Pinpoint the cell where the given text exists, returning its (X, Y) midpoint coordinate. 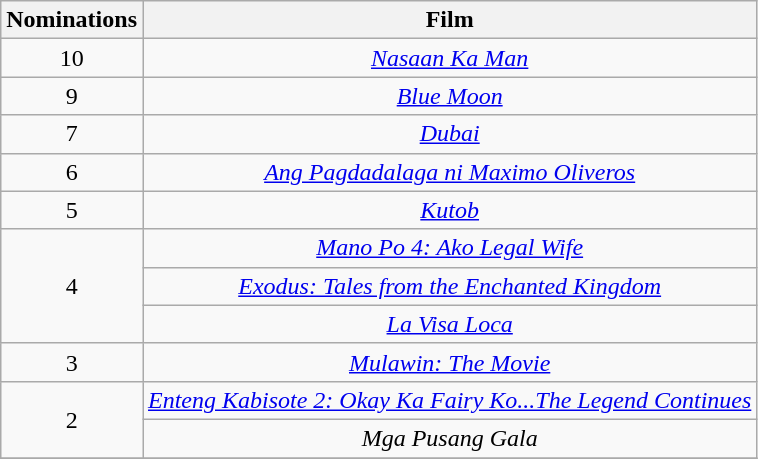
Enteng Kabisote 2: Okay Ka Fairy Ko...The Legend Continues (449, 400)
4 (72, 286)
La Visa Loca (449, 324)
Exodus: Tales from the Enchanted Kingdom (449, 286)
3 (72, 362)
Kutob (449, 210)
Mulawin: The Movie (449, 362)
10 (72, 58)
2 (72, 419)
Dubai (449, 134)
Nasaan Ka Man (449, 58)
6 (72, 172)
5 (72, 210)
7 (72, 134)
Film (449, 20)
Nominations (72, 20)
Mga Pusang Gala (449, 438)
Ang Pagdadalaga ni Maximo Oliveros (449, 172)
Blue Moon (449, 96)
Mano Po 4: Ako Legal Wife (449, 248)
9 (72, 96)
